Search for the cell housing the specified text and yield its [x, y] center coordinate. 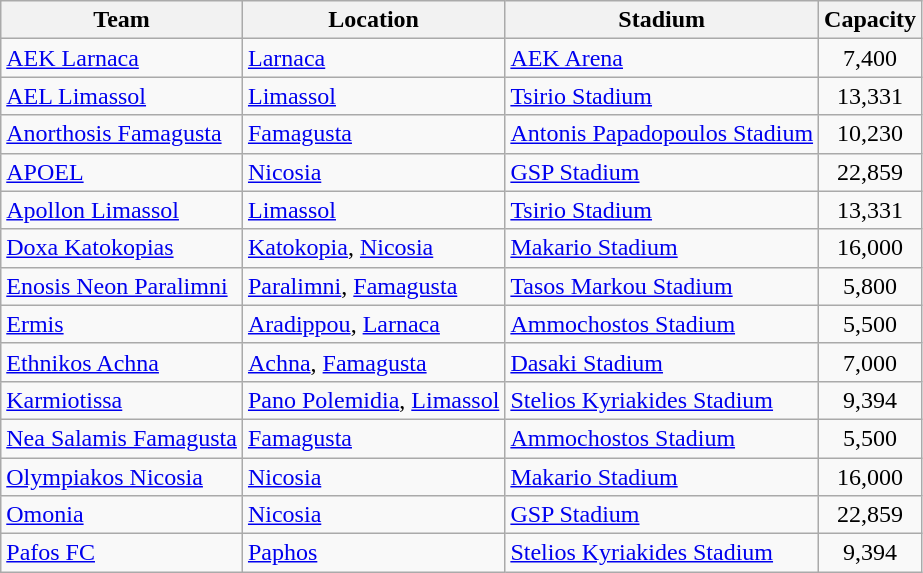
Dasaki Stadium [662, 362]
Larnaca [373, 58]
Tasos Markou Stadium [662, 286]
Olympiakos Nicosia [122, 477]
Paralimni, Famagusta [373, 286]
Pafos FC [122, 553]
Apollon Limassol [122, 210]
Enosis Neon Paralimni [122, 286]
AEK Arena [662, 58]
Doxa Katokopias [122, 248]
Aradippou, Larnaca [373, 324]
Team [122, 20]
Pano Polemidia, Limassol [373, 400]
Anorthosis Famagusta [122, 134]
Achna, Famagusta [373, 362]
5,800 [870, 286]
APOEL [122, 172]
Antonis Papadopoulos Stadium [662, 134]
Stadium [662, 20]
Location [373, 20]
Omonia [122, 515]
AEL Limassol [122, 96]
Katokopia, Nicosia [373, 248]
7,400 [870, 58]
Ethnikos Achna [122, 362]
Capacity [870, 20]
Nea Salamis Famagusta [122, 438]
Karmiotissa [122, 400]
AEK Larnaca [122, 58]
Paphos [373, 553]
7,000 [870, 362]
10,230 [870, 134]
Ermis [122, 324]
